Find where the given text appears and provide that cell's center as [x, y] coordinate. 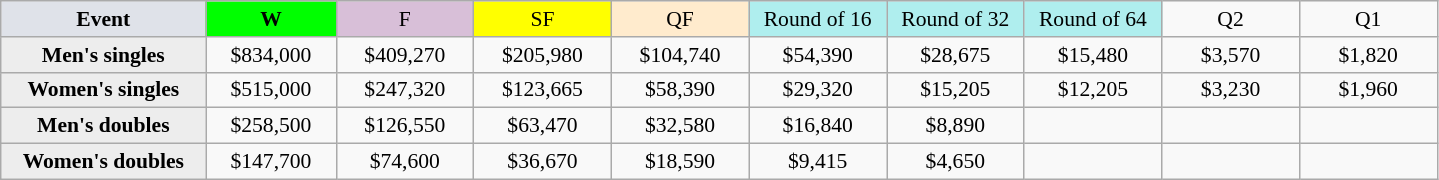
Men's singles [104, 55]
Round of 64 [1093, 19]
$54,390 [818, 55]
$104,740 [680, 55]
$1,960 [1368, 90]
Q1 [1368, 19]
$1,820 [1368, 55]
$3,570 [1231, 55]
Event [104, 19]
$247,320 [405, 90]
$32,580 [680, 126]
$15,480 [1093, 55]
$123,665 [543, 90]
Round of 32 [955, 19]
SF [543, 19]
$834,000 [271, 55]
$16,840 [818, 126]
$58,390 [680, 90]
$8,890 [955, 126]
$205,980 [543, 55]
$36,670 [543, 162]
$9,415 [818, 162]
F [405, 19]
$74,600 [405, 162]
$126,550 [405, 126]
$4,650 [955, 162]
$258,500 [271, 126]
Round of 16 [818, 19]
$63,470 [543, 126]
W [271, 19]
$15,205 [955, 90]
Women's doubles [104, 162]
$18,590 [680, 162]
Men's doubles [104, 126]
QF [680, 19]
$28,675 [955, 55]
Women's singles [104, 90]
Q2 [1231, 19]
$409,270 [405, 55]
$147,700 [271, 162]
$515,000 [271, 90]
$12,205 [1093, 90]
$29,320 [818, 90]
$3,230 [1231, 90]
